Scan for the cell matching the given text and deliver its (X, Y) coordinate at center. 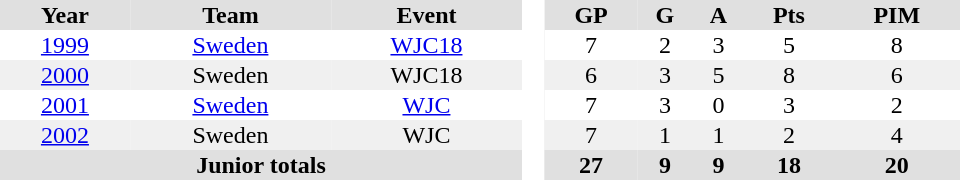
2001 (65, 105)
Team (230, 15)
G (664, 15)
A (719, 15)
Event (426, 15)
PIM (896, 15)
0 (719, 105)
Junior totals (261, 165)
1999 (65, 45)
2002 (65, 135)
2000 (65, 75)
GP (592, 15)
Pts (788, 15)
20 (896, 165)
4 (896, 135)
27 (592, 165)
18 (788, 165)
Year (65, 15)
